Return (x, y) of the center of cell containing provided text 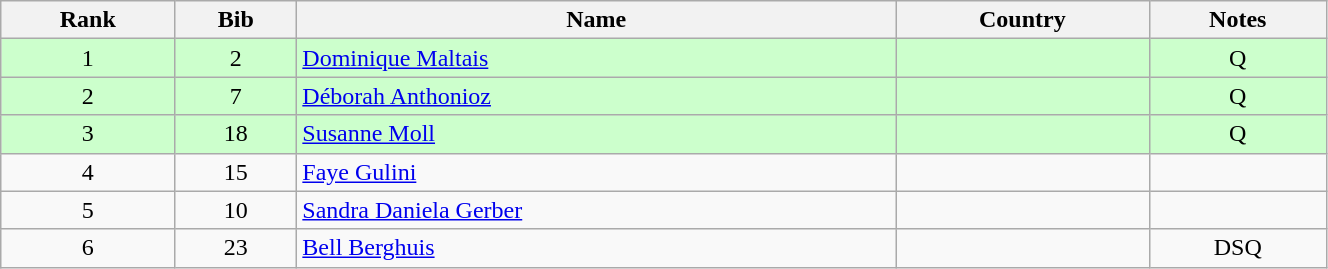
Dominique Maltais (596, 58)
6 (88, 248)
18 (236, 134)
1 (88, 58)
10 (236, 210)
15 (236, 172)
7 (236, 96)
23 (236, 248)
Déborah Anthonioz (596, 96)
DSQ (1238, 248)
Bib (236, 20)
Bell Berghuis (596, 248)
Susanne Moll (596, 134)
Rank (88, 20)
Sandra Daniela Gerber (596, 210)
Country (1022, 20)
4 (88, 172)
3 (88, 134)
Notes (1238, 20)
Faye Gulini (596, 172)
Name (596, 20)
5 (88, 210)
